For the text-containing cell, return its midpoint in [x, y] coordinate format. 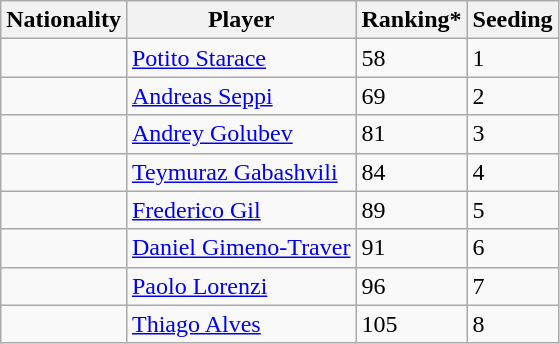
Potito Starace [240, 58]
7 [512, 286]
81 [412, 134]
91 [412, 248]
84 [412, 172]
Player [240, 20]
Paolo Lorenzi [240, 286]
4 [512, 172]
1 [512, 58]
8 [512, 324]
Seeding [512, 20]
105 [412, 324]
5 [512, 210]
6 [512, 248]
Thiago Alves [240, 324]
Nationality [64, 20]
Ranking* [412, 20]
Teymuraz Gabashvili [240, 172]
69 [412, 96]
58 [412, 58]
2 [512, 96]
Andreas Seppi [240, 96]
96 [412, 286]
89 [412, 210]
Frederico Gil [240, 210]
Daniel Gimeno-Traver [240, 248]
3 [512, 134]
Andrey Golubev [240, 134]
